Provide the (x, y) coordinate of the cell's center where the given text is located.  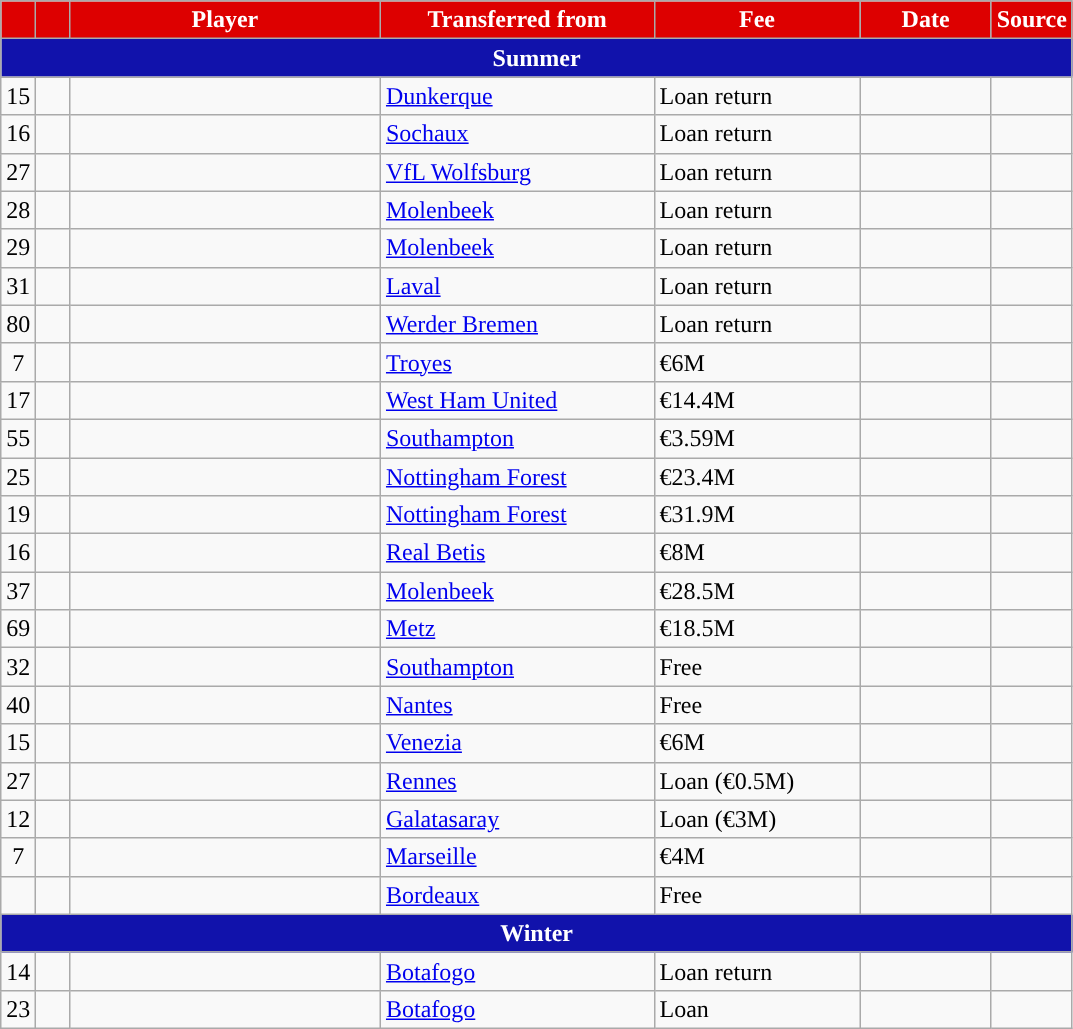
Real Betis (517, 553)
Metz (517, 629)
Date (926, 20)
Nantes (517, 705)
19 (18, 515)
Summer (537, 58)
37 (18, 591)
Player (224, 20)
Winter (537, 933)
28 (18, 210)
Loan (757, 1009)
32 (18, 667)
€14.4M (757, 400)
€31.9M (757, 515)
Fee (757, 20)
12 (18, 819)
€23.4M (757, 477)
80 (18, 324)
Bordeaux (517, 895)
€28.5M (757, 591)
14 (18, 971)
€4M (757, 857)
VfL Wolfsburg (517, 172)
€18.5M (757, 629)
Werder Bremen (517, 324)
Marseille (517, 857)
17 (18, 400)
40 (18, 705)
Venezia (517, 743)
23 (18, 1009)
Transferred from (517, 20)
Laval (517, 286)
Source (1032, 20)
Sochaux (517, 134)
55 (18, 438)
€3.59M (757, 438)
69 (18, 629)
Loan (€0.5M) (757, 781)
Loan (€3M) (757, 819)
Dunkerque (517, 96)
29 (18, 248)
West Ham United (517, 400)
31 (18, 286)
Troyes (517, 362)
Galatasaray (517, 819)
25 (18, 477)
€8M (757, 553)
Rennes (517, 781)
